Determine the [X, Y] coordinate at the center of the cell enclosing the given text.  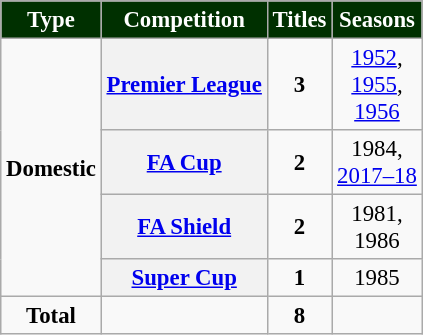
8 [300, 316]
Competition [184, 20]
Titles [300, 20]
Seasons [377, 20]
Total [51, 316]
Type [51, 20]
FA Cup [184, 162]
Domestic [51, 168]
Super Cup [184, 278]
3 [300, 85]
1 [300, 278]
1952, 1955, 1956 [377, 85]
1981, 1986 [377, 228]
Premier League [184, 85]
1984, 2017–18 [377, 162]
FA Shield [184, 228]
1985 [377, 278]
